Return [X, Y] of the center of cell containing provided text 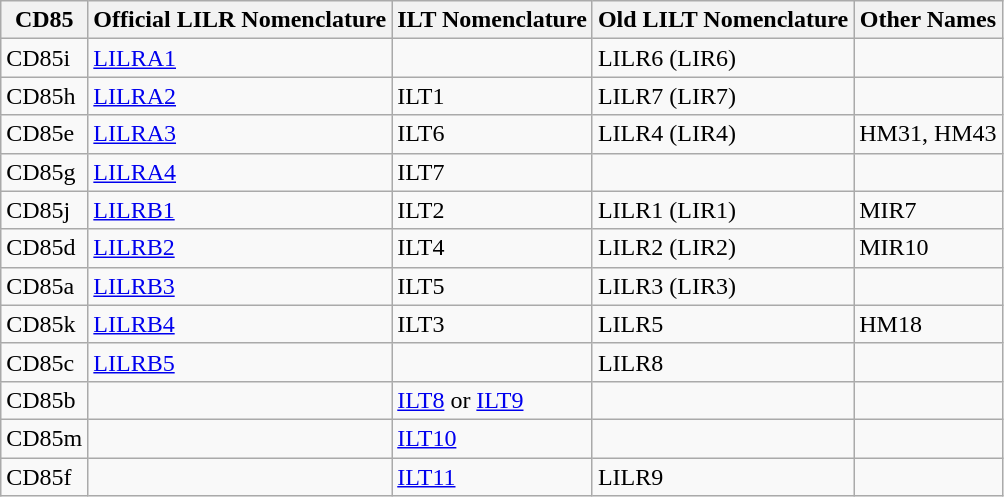
LILRB4 [240, 324]
MIR10 [928, 248]
ILT4 [492, 248]
LILRA1 [240, 58]
CD85m [44, 438]
ILT7 [492, 172]
CD85j [44, 210]
Other Names [928, 20]
LILRA2 [240, 96]
ILT6 [492, 134]
CD85g [44, 172]
CD85b [44, 400]
ILT1 [492, 96]
CD85k [44, 324]
LILR4 (LIR4) [722, 134]
ILT8 or ILT9 [492, 400]
CD85c [44, 362]
LILRB1 [240, 210]
LILR9 [722, 477]
LILR1 (LIR1) [722, 210]
ILT3 [492, 324]
HM18 [928, 324]
LILRA3 [240, 134]
LILR2 (LIR2) [722, 248]
ILT Nomenclature [492, 20]
CD85a [44, 286]
ILT2 [492, 210]
MIR7 [928, 210]
LILR7 (LIR7) [722, 96]
CD85f [44, 477]
ILT11 [492, 477]
Official LILR Nomenclature [240, 20]
LILR6 (LIR6) [722, 58]
CD85 [44, 20]
CD85d [44, 248]
LILRB5 [240, 362]
LILRB2 [240, 248]
Old LILT Nomenclature [722, 20]
ILT10 [492, 438]
LILRB3 [240, 286]
LILR3 (LIR3) [722, 286]
ILT5 [492, 286]
HM31, HM43 [928, 134]
CD85e [44, 134]
LILR5 [722, 324]
LILR8 [722, 362]
LILRA4 [240, 172]
CD85i [44, 58]
CD85h [44, 96]
